Locate the cell with the specified text and output its (x, y) center coordinate. 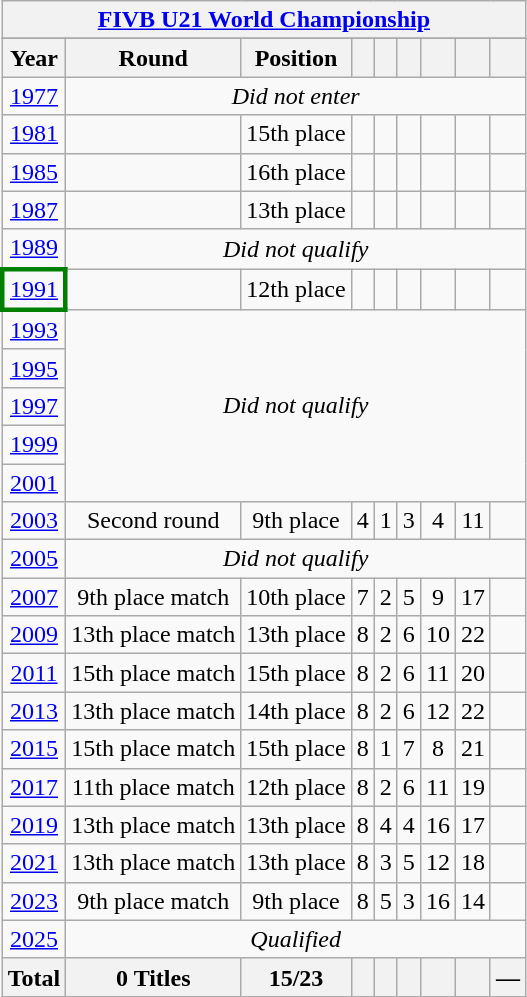
2013 (34, 711)
1997 (34, 406)
2015 (34, 749)
2011 (34, 673)
18 (472, 863)
21 (472, 749)
1989 (34, 249)
2001 (34, 483)
1987 (34, 210)
1985 (34, 172)
FIVB U21 World Championship (264, 20)
16th place (296, 172)
1977 (34, 96)
10th place (296, 597)
1991 (34, 290)
11th place match (154, 787)
14th place (296, 711)
0 Titles (154, 977)
2009 (34, 635)
2005 (34, 559)
Total (34, 977)
1993 (34, 330)
2023 (34, 901)
— (508, 977)
Qualified (296, 939)
Did not enter (296, 96)
2017 (34, 787)
2007 (34, 597)
9 (438, 597)
Year (34, 58)
19 (472, 787)
1999 (34, 444)
10 (438, 635)
20 (472, 673)
2003 (34, 521)
15/23 (296, 977)
14 (472, 901)
1981 (34, 134)
Position (296, 58)
2021 (34, 863)
2019 (34, 825)
1995 (34, 368)
Second round (154, 521)
Round (154, 58)
2025 (34, 939)
